For the text-containing cell, return its midpoint in (X, Y) coordinate format. 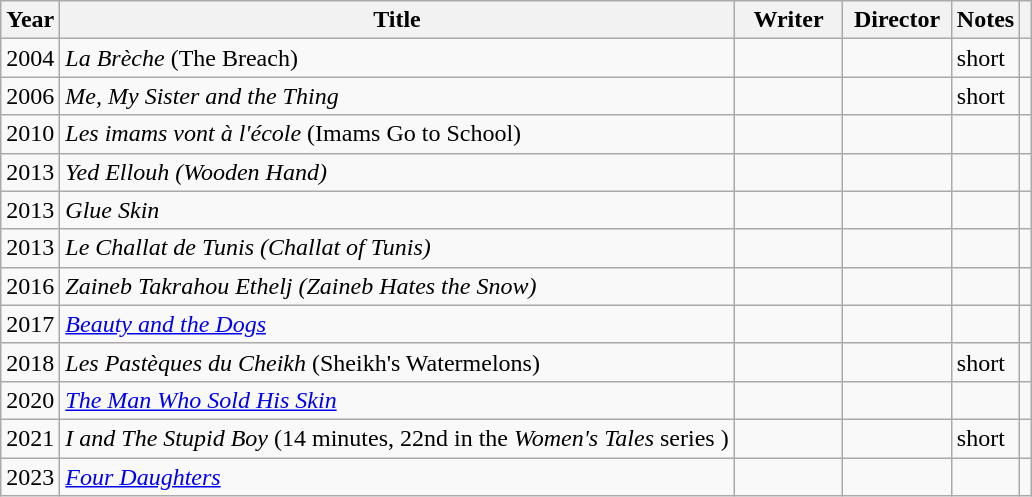
Me, My Sister and the Thing (397, 96)
Director (898, 20)
Glue Skin (397, 210)
La Brèche (The Breach) (397, 58)
2010 (30, 134)
Les imams vont à l'école (Imams Go to School) (397, 134)
The Man Who Sold His Skin (397, 400)
2016 (30, 286)
2017 (30, 324)
Four Daughters (397, 477)
Title (397, 20)
2023 (30, 477)
2018 (30, 362)
Yed Ellouh (Wooden Hand) (397, 172)
Beauty and the Dogs (397, 324)
2004 (30, 58)
Les Pastèques du Cheikh (Sheikh's Watermelons) (397, 362)
Le Challat de Tunis (Challat of Tunis) (397, 248)
Year (30, 20)
Writer (788, 20)
2006 (30, 96)
2020 (30, 400)
2021 (30, 438)
Zaineb Takrahou Ethelj (Zaineb Hates the Snow) (397, 286)
I and The Stupid Boy (14 minutes, 22nd in the Women's Tales series ) (397, 438)
Notes (985, 20)
